Output the [X, Y] coordinate of the center of the cell containing the given text.  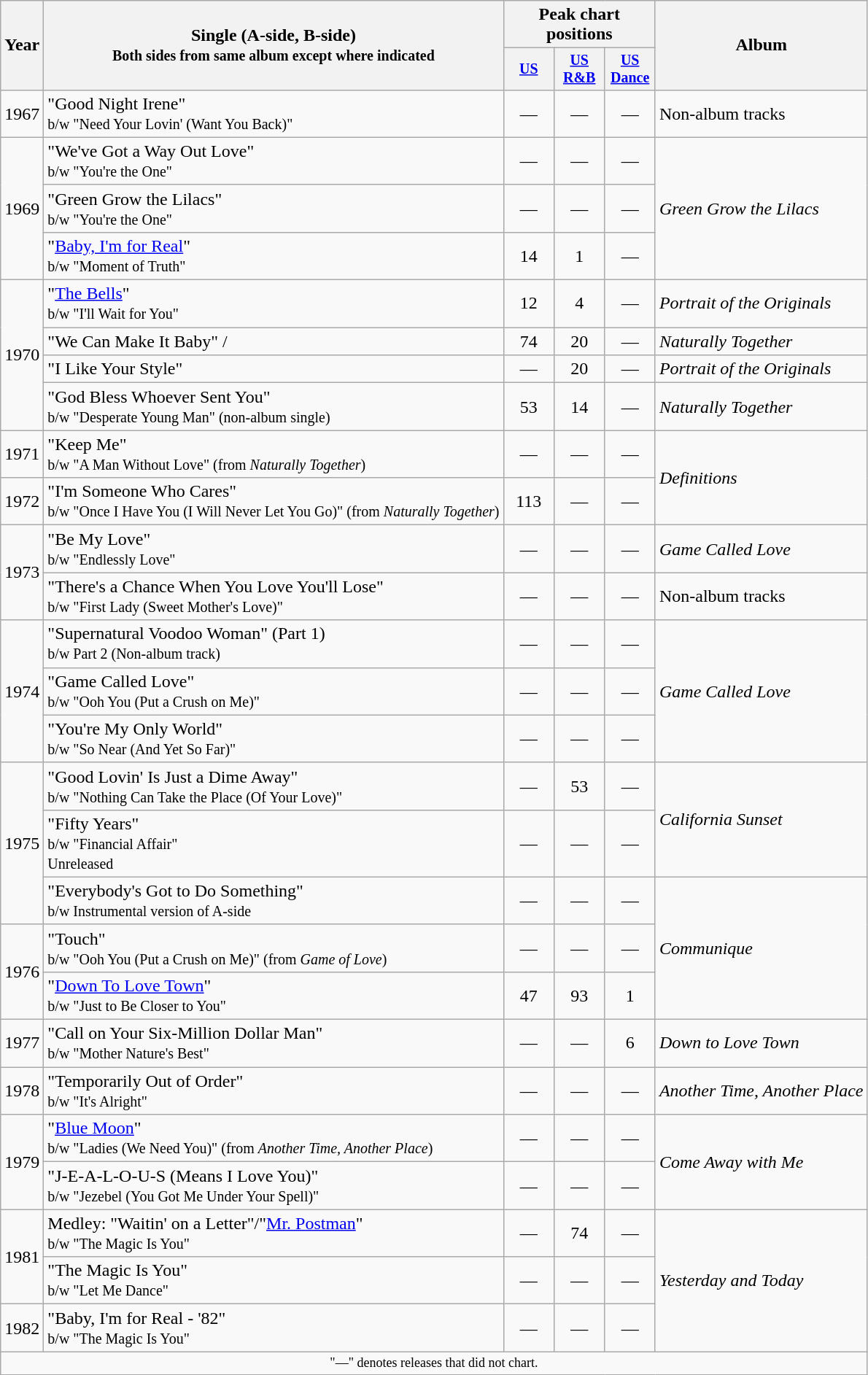
1975 [22, 843]
"Game Called Love"b/w "Ooh You (Put a Crush on Me)" [274, 692]
"Touch"b/w "Ooh You (Put a Crush on Me)" (from Game of Love) [274, 948]
"Good Lovin' Is Just a Dime Away"b/w "Nothing Can Take the Place (Of Your Love)" [274, 786]
113 [528, 502]
93 [579, 995]
USR&B [579, 69]
Down to Love Town [762, 1043]
Album [762, 45]
"Everybody's Got to Do Something"b/w Instrumental version of A-side [274, 900]
1976 [22, 972]
"The Bells"b/w "I'll Wait for You" [274, 303]
1982 [22, 1328]
California Sunset [762, 820]
"Call on Your Six-Million Dollar Man"b/w "Mother Nature's Best" [274, 1043]
"Good Night Irene"b/w "Need Your Lovin' (Want You Back)" [274, 114]
"Baby, I'm for Real - '82"b/w "The Magic Is You" [274, 1328]
47 [528, 995]
"Baby, I'm for Real"b/w "Moment of Truth" [274, 255]
"We've Got a Way Out Love"b/w "You're the One" [274, 160]
Single (A-side, B-side)Both sides from same album except where indicated [274, 45]
"Green Grow the Lilacs"b/w "You're the One" [274, 209]
"Down To Love Town"b/w "Just to Be Closer to You" [274, 995]
1969 [22, 209]
"The Magic Is You"b/w "Let Me Dance" [274, 1281]
1970 [22, 355]
1979 [22, 1162]
Communique [762, 948]
Year [22, 45]
1978 [22, 1091]
"God Bless Whoever Sent You"b/w "Desperate Young Man" (non-album single) [274, 407]
12 [528, 303]
"Supernatural Voodoo Woman" (Part 1)b/w Part 2 (Non-album track) [274, 643]
1981 [22, 1257]
1974 [22, 692]
"You're My Only World"b/w "So Near (And Yet So Far)" [274, 738]
"There's a Chance When You Love You'll Lose"b/w "First Lady (Sweet Mother's Love)" [274, 597]
"Be My Love"b/w "Endlessly Love" [274, 549]
USDance [630, 69]
Definitions [762, 478]
"Blue Moon"b/w "Ladies (We Need You)" (from Another Time, Another Place) [274, 1138]
Peak chart positions [579, 25]
1977 [22, 1043]
Medley: "Waitin' on a Letter"/"Mr. Postman"b/w "The Magic Is You" [274, 1233]
"Temporarily Out of Order"b/w "It's Alright" [274, 1091]
"I'm Someone Who Cares"b/w "Once I Have You (I Will Never Let You Go)" (from Naturally Together) [274, 502]
1971 [22, 454]
1967 [22, 114]
"We Can Make It Baby" / [274, 341]
"I Like Your Style" [274, 369]
US [528, 69]
"J-E-A-L-O-U-S (Means I Love You)"b/w "Jezebel (You Got Me Under Your Spell)" [274, 1186]
Green Grow the Lilacs [762, 209]
Yesterday and Today [762, 1281]
"—" denotes releases that did not chart. [434, 1363]
1973 [22, 573]
1972 [22, 502]
Another Time, Another Place [762, 1091]
"Fifty Years"b/w "Financial Affair"Unreleased [274, 843]
6 [630, 1043]
4 [579, 303]
Come Away with Me [762, 1162]
"Keep Me"b/w "A Man Without Love" (from Naturally Together) [274, 454]
